Output the [X, Y] coordinate of the center of the cell containing the given text.  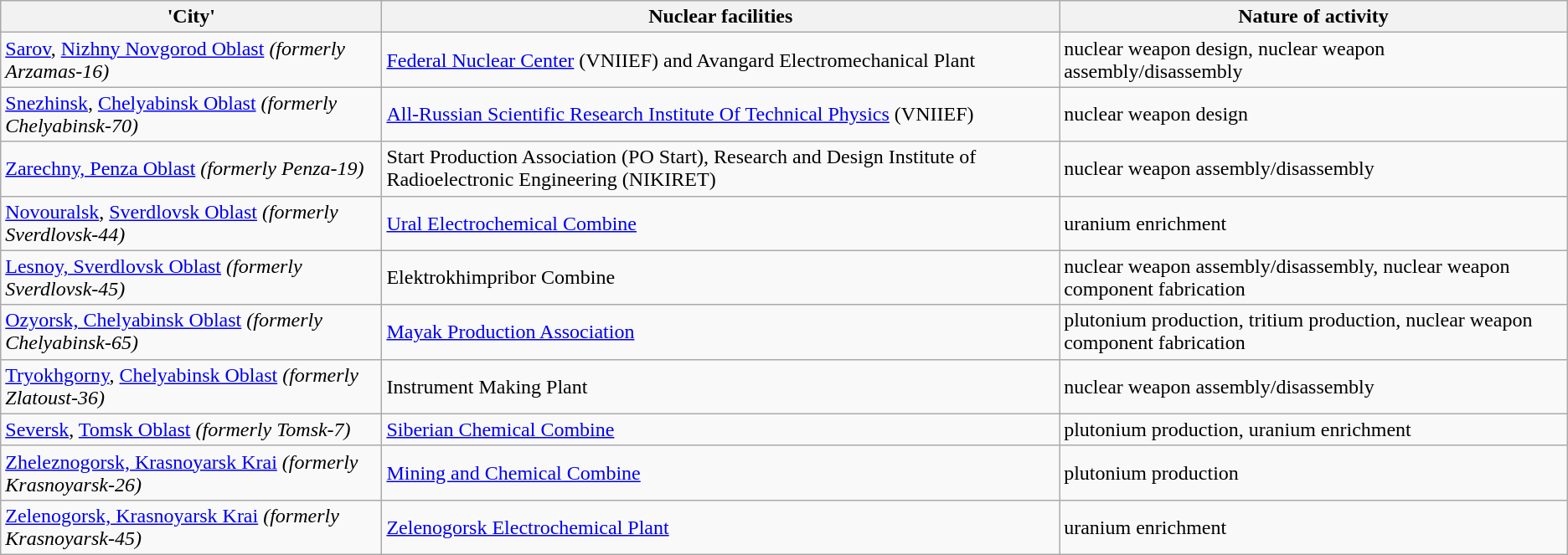
Nuclear facilities [720, 17]
Nature of activity [1313, 17]
Lesnoy, Sverdlovsk Oblast (formerly Sverdlovsk-45) [191, 278]
Ural Electrochemical Combine [720, 223]
Mayak Production Association [720, 331]
Novouralsk, Sverdlovsk Oblast (formerly Sverdlovsk-44) [191, 223]
Seversk, Tomsk Oblast (formerly Tomsk-7) [191, 429]
Elektrokhimpribor Combine [720, 278]
Zarechny, Penza Oblast (formerly Penza-19) [191, 169]
All-Russian Scientific Research Institute Of Technical Physics (VNIIEF) [720, 114]
plutonium production, tritium production, nuclear weapon component fabrication [1313, 331]
nuclear weapon assembly/disassembly, nuclear weapon component fabrication [1313, 278]
Siberian Chemical Combine [720, 429]
Zelenogorsk, Krasnoyarsk Krai (formerly Krasnoyarsk-45) [191, 527]
'City' [191, 17]
Mining and Chemical Combine [720, 472]
Zelenogorsk Electrochemical Plant [720, 527]
plutonium production [1313, 472]
Zheleznogorsk, Krasnoyarsk Krai (formerly Krasnoyarsk-26) [191, 472]
Snezhinsk, Chelyabinsk Oblast (formerly Chelyabinsk-70) [191, 114]
plutonium production, uranium enrichment [1313, 429]
Federal Nuclear Center (VNIIEF) and Avangard Electromechanical Plant [720, 60]
Tryokhgorny, Chelyabinsk Oblast (formerly Zlatoust-36) [191, 387]
nuclear weapon design, nuclear weapon assembly/disassembly [1313, 60]
Sarov, Nizhny Novgorod Oblast (formerly Arzamas-16) [191, 60]
Start Production Association (PO Start), Research and Design Institute of Radioelectronic Engineering (NIKIRET) [720, 169]
Instrument Making Plant [720, 387]
nuclear weapon design [1313, 114]
Ozyorsk, Chelyabinsk Oblast (formerly Chelyabinsk-65) [191, 331]
